Search for the cell housing the specified text and yield its (X, Y) center coordinate. 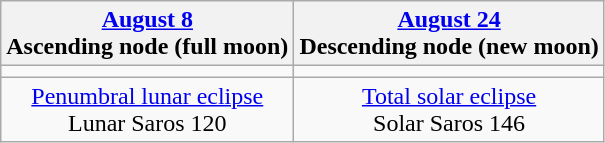
Total solar eclipseSolar Saros 146 (449, 110)
August 8Ascending node (full moon) (148, 34)
Penumbral lunar eclipseLunar Saros 120 (148, 110)
August 24Descending node (new moon) (449, 34)
